Capture the cell that displays the provided text and extract its [x, y] central coordinate. 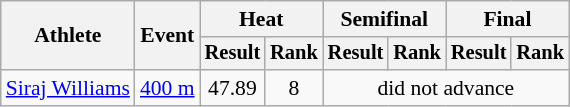
8 [294, 88]
Heat [262, 19]
Siraj Williams [68, 88]
did not advance [446, 88]
Athlete [68, 36]
Event [168, 36]
400 m [168, 88]
Final [508, 19]
47.89 [233, 88]
Semifinal [384, 19]
